Return (x, y) of the center of cell containing provided text 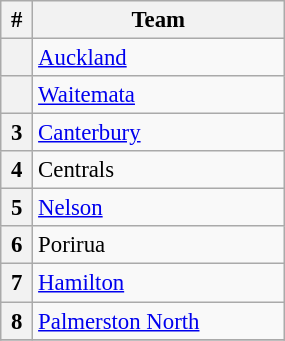
Canterbury (158, 133)
Centrals (158, 170)
Team (158, 20)
Nelson (158, 208)
Waitemata (158, 95)
Auckland (158, 58)
Porirua (158, 245)
5 (17, 208)
6 (17, 245)
7 (17, 283)
Palmerston North (158, 321)
3 (17, 133)
# (17, 20)
Hamilton (158, 283)
8 (17, 321)
4 (17, 170)
